Return the (X, Y) coordinate for the center point of the cell that contains the specified text.  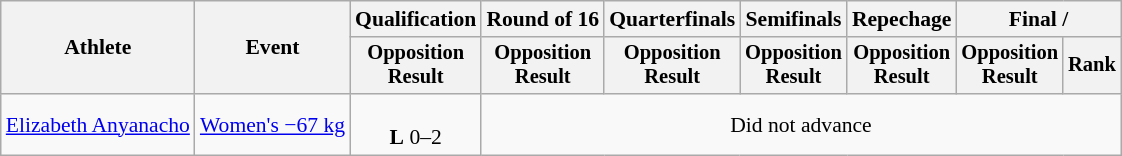
Final / (1038, 19)
Round of 16 (542, 19)
Did not advance (800, 124)
Qualification (416, 19)
Event (272, 48)
Quarterfinals (672, 19)
Elizabeth Anyanacho (98, 124)
Rank (1092, 66)
Athlete (98, 48)
Women's −67 kg (272, 124)
L 0–2 (416, 124)
Repechage (902, 19)
Semifinals (794, 19)
